Pinpoint the cell where the given text exists, returning its [X, Y] midpoint coordinate. 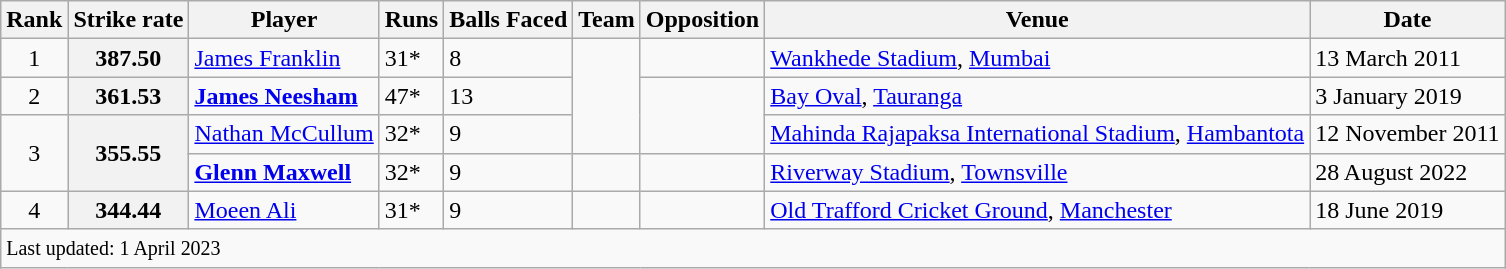
Nathan McCullum [284, 134]
13 [508, 96]
Venue [1038, 20]
Team [607, 20]
James Franklin [284, 58]
Glenn Maxwell [284, 172]
28 August 2022 [1408, 172]
47* [411, 96]
Wankhede Stadium, Mumbai [1038, 58]
Rank [34, 20]
Date [1408, 20]
1 [34, 58]
12 November 2011 [1408, 134]
Runs [411, 20]
Mahinda Rajapaksa International Stadium, Hambantota [1038, 134]
355.55 [128, 153]
James Neesham [284, 96]
361.53 [128, 96]
Opposition [702, 20]
8 [508, 58]
4 [34, 210]
Last updated: 1 April 2023 [753, 248]
344.44 [128, 210]
Player [284, 20]
Riverway Stadium, Townsville [1038, 172]
Strike rate [128, 20]
3 January 2019 [1408, 96]
13 March 2011 [1408, 58]
Bay Oval, Tauranga [1038, 96]
2 [34, 96]
Balls Faced [508, 20]
Moeen Ali [284, 210]
Old Trafford Cricket Ground, Manchester [1038, 210]
3 [34, 153]
387.50 [128, 58]
18 June 2019 [1408, 210]
